Capture the cell that displays the provided text and extract its (X, Y) central coordinate. 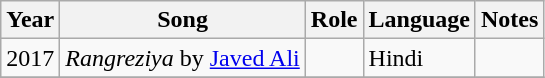
Role (334, 20)
Notes (509, 20)
Year (30, 20)
Language (419, 20)
Rangreziya by Javed Ali (182, 58)
Song (182, 20)
2017 (30, 58)
Hindi (419, 58)
